Locate the cell with the specified text and output its (X, Y) center coordinate. 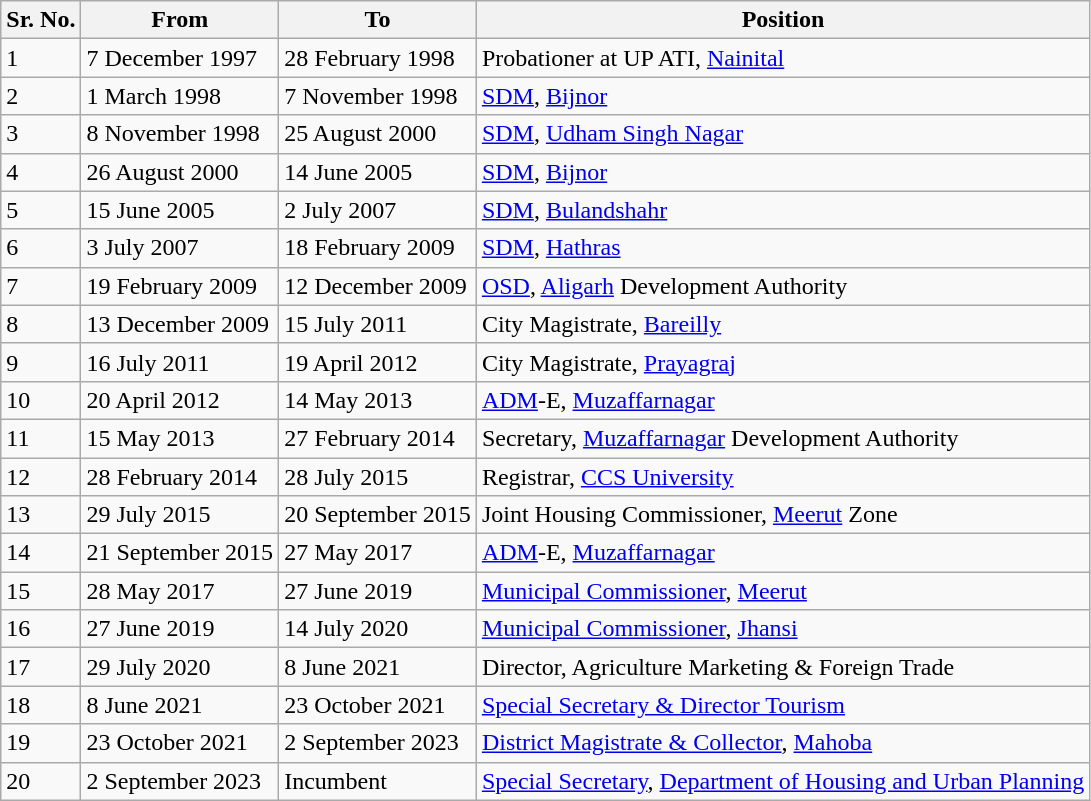
13 December 2009 (180, 324)
Incumbent (378, 781)
7 November 1998 (378, 96)
Registrar, CCS University (782, 477)
Municipal Commissioner, Meerut (782, 591)
27 February 2014 (378, 438)
20 (41, 781)
19 April 2012 (378, 362)
2 July 2007 (378, 210)
29 July 2020 (180, 667)
Secretary, Muzaffarnagar Development Authority (782, 438)
Sr. No. (41, 20)
19 (41, 743)
OSD, Aligarh Development Authority (782, 286)
16 July 2011 (180, 362)
Position (782, 20)
19 February 2009 (180, 286)
City Magistrate, Prayagraj (782, 362)
14 July 2020 (378, 629)
SDM, Bulandshahr (782, 210)
18 February 2009 (378, 248)
14 May 2013 (378, 400)
16 (41, 629)
3 (41, 134)
20 April 2012 (180, 400)
District Magistrate & Collector, Mahoba (782, 743)
28 February 1998 (378, 58)
Special Secretary, Department of Housing and Urban Planning (782, 781)
6 (41, 248)
1 (41, 58)
26 August 2000 (180, 172)
7 (41, 286)
Special Secretary & Director Tourism (782, 705)
From (180, 20)
SDM, Hathras (782, 248)
14 June 2005 (378, 172)
8 November 1998 (180, 134)
15 July 2011 (378, 324)
12 December 2009 (378, 286)
15 June 2005 (180, 210)
Director, Agriculture Marketing & Foreign Trade (782, 667)
City Magistrate, Bareilly (782, 324)
28 July 2015 (378, 477)
12 (41, 477)
1 March 1998 (180, 96)
Municipal Commissioner, Jhansi (782, 629)
4 (41, 172)
20 September 2015 (378, 515)
Joint Housing Commissioner, Meerut Zone (782, 515)
5 (41, 210)
27 May 2017 (378, 553)
21 September 2015 (180, 553)
9 (41, 362)
15 (41, 591)
10 (41, 400)
2 (41, 96)
To (378, 20)
28 February 2014 (180, 477)
18 (41, 705)
15 May 2013 (180, 438)
17 (41, 667)
14 (41, 553)
11 (41, 438)
7 December 1997 (180, 58)
3 July 2007 (180, 248)
29 July 2015 (180, 515)
Probationer at UP ATI, Nainital (782, 58)
28 May 2017 (180, 591)
25 August 2000 (378, 134)
SDM, Udham Singh Nagar (782, 134)
8 (41, 324)
13 (41, 515)
